Scan for the cell matching the given text and deliver its (X, Y) coordinate at center. 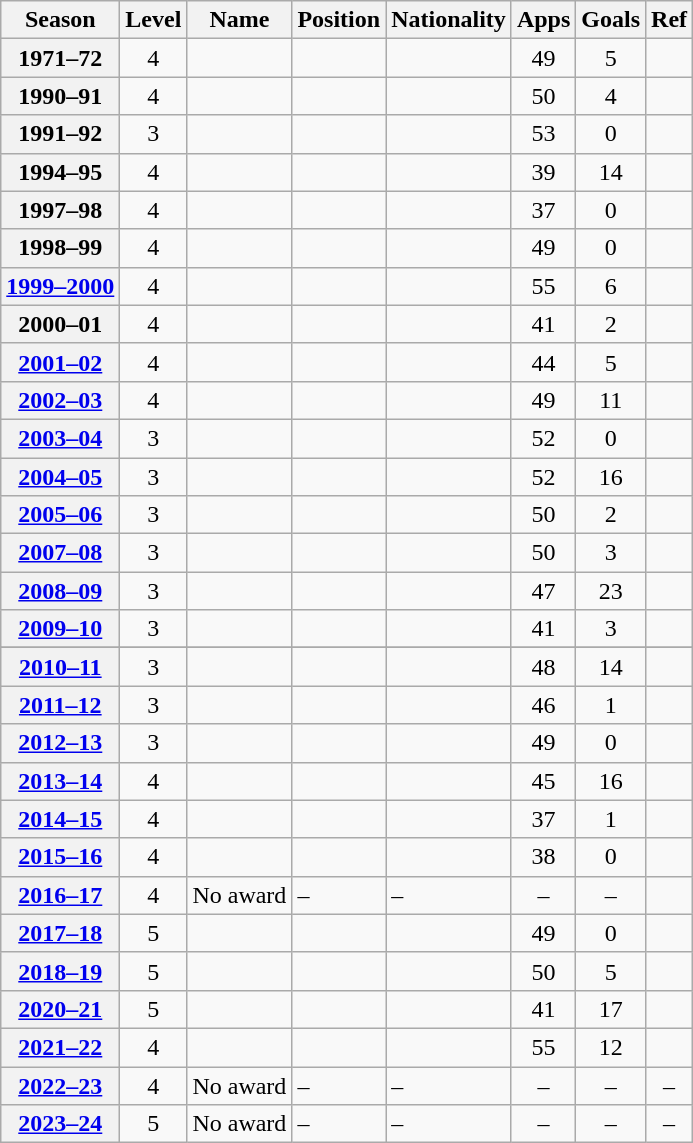
2013–14 (60, 781)
38 (543, 857)
2003–04 (60, 438)
2017–18 (60, 933)
2011–12 (60, 705)
2023–24 (60, 1124)
Season (60, 20)
48 (543, 667)
2022–23 (60, 1085)
44 (543, 362)
2004–05 (60, 477)
2021–22 (60, 1047)
Apps (543, 20)
47 (543, 591)
2002–03 (60, 400)
2009–10 (60, 629)
2015–16 (60, 857)
6 (611, 286)
1998–99 (60, 248)
1990–91 (60, 96)
2010–11 (60, 667)
2020–21 (60, 1009)
46 (543, 705)
2007–08 (60, 553)
Nationality (449, 20)
Ref (670, 20)
23 (611, 591)
2008–09 (60, 591)
1991–92 (60, 134)
1997–98 (60, 210)
45 (543, 781)
1971–72 (60, 58)
1994–95 (60, 172)
2016–17 (60, 895)
2012–13 (60, 743)
2018–19 (60, 971)
53 (543, 134)
12 (611, 1047)
Goals (611, 20)
Level (154, 20)
2000–01 (60, 324)
17 (611, 1009)
11 (611, 400)
2014–15 (60, 819)
Name (240, 20)
39 (543, 172)
1999–2000 (60, 286)
2001–02 (60, 362)
2005–06 (60, 515)
Position (339, 20)
